Return (X, Y) of the center of cell containing provided text 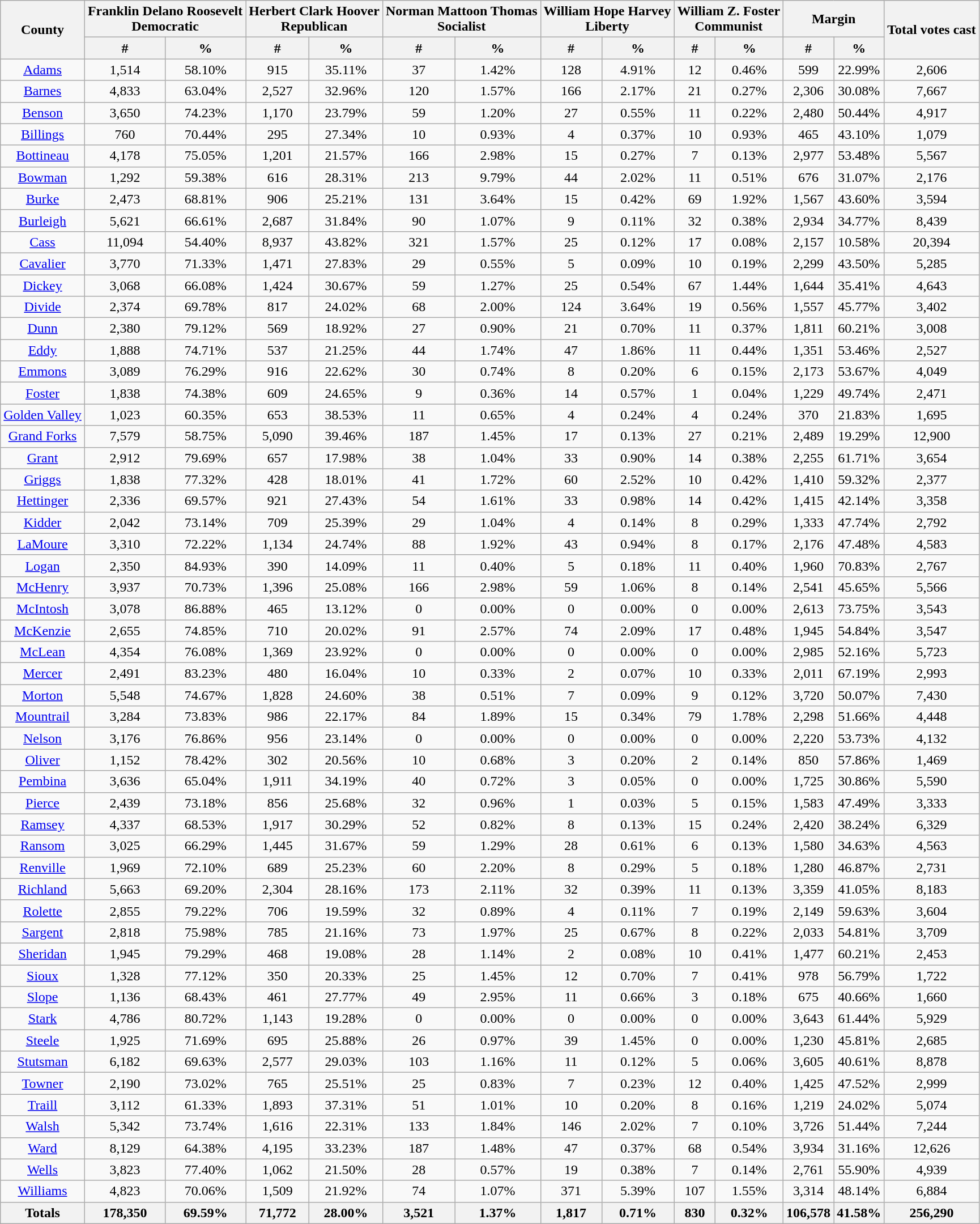
3,359 (809, 889)
2,190 (125, 1083)
785 (278, 932)
760 (125, 134)
0.04% (749, 393)
2,173 (809, 372)
43.60% (859, 199)
McIntosh (43, 609)
2,220 (809, 738)
609 (278, 393)
54.40% (206, 242)
23.79% (346, 113)
3,402 (932, 307)
Dickey (43, 285)
2.95% (497, 997)
33.23% (346, 1148)
978 (809, 975)
1.86% (638, 350)
7,244 (932, 1127)
107 (694, 1191)
1,722 (932, 975)
75.05% (206, 156)
74.23% (206, 113)
54.84% (859, 631)
2.52% (638, 479)
370 (809, 415)
2,255 (809, 458)
3,314 (809, 1191)
69.59% (206, 1213)
73.83% (206, 717)
0.94% (638, 544)
County (43, 29)
40.61% (859, 1062)
3,176 (125, 738)
1.01% (497, 1105)
38.53% (346, 415)
73.75% (859, 609)
71.33% (206, 263)
653 (278, 415)
68.53% (206, 824)
7,667 (932, 91)
3,937 (125, 587)
675 (809, 997)
2,655 (125, 631)
956 (278, 738)
1,424 (278, 285)
695 (278, 1040)
19.29% (859, 436)
28.16% (346, 889)
1,229 (809, 393)
20,394 (932, 242)
12,626 (932, 1148)
76.86% (206, 738)
3,726 (809, 1127)
0.97% (497, 1040)
21.83% (859, 415)
Eddy (43, 350)
69.20% (206, 889)
McLean (43, 652)
8,183 (932, 889)
42.14% (859, 501)
23.92% (346, 652)
2,818 (125, 932)
31.16% (859, 1148)
Kidder (43, 522)
2,613 (809, 609)
817 (278, 307)
47.49% (859, 803)
50.07% (859, 695)
Sioux (43, 975)
1,828 (278, 695)
63.04% (206, 91)
73 (419, 932)
0.74% (497, 372)
72.10% (206, 868)
19.08% (346, 954)
689 (278, 868)
Grant (43, 458)
4.91% (638, 70)
1,369 (278, 652)
1,079 (932, 134)
William Z. FosterCommunist (728, 19)
Cavalier (43, 263)
1,136 (125, 997)
2,299 (809, 263)
103 (419, 1062)
28.31% (346, 177)
120 (419, 91)
2,336 (125, 501)
30 (419, 372)
1,817 (571, 1213)
3,636 (125, 781)
64.38% (206, 1148)
2,489 (809, 436)
0.61% (638, 846)
Margin (834, 19)
Pierce (43, 803)
1,292 (125, 177)
5,074 (932, 1105)
2,993 (932, 674)
Burke (43, 199)
986 (278, 717)
45.77% (859, 307)
29.03% (346, 1062)
Richland (43, 889)
5,567 (932, 156)
1,616 (278, 1127)
3,089 (125, 372)
3,823 (125, 1170)
70.44% (206, 134)
1,567 (809, 199)
3,333 (932, 803)
3,068 (125, 285)
2,011 (809, 674)
41 (419, 479)
76.08% (206, 652)
56.79% (859, 975)
0.71% (638, 1213)
70.83% (859, 566)
3,604 (932, 911)
Burleigh (43, 220)
8,878 (932, 1062)
30.67% (346, 285)
68.81% (206, 199)
146 (571, 1127)
2,473 (125, 199)
52.16% (859, 652)
1,583 (809, 803)
90 (419, 220)
2,380 (125, 329)
1,514 (125, 70)
1,811 (809, 329)
35.41% (859, 285)
4,833 (125, 91)
0.10% (749, 1127)
21.50% (346, 1170)
13.12% (346, 609)
McKenzie (43, 631)
39.46% (346, 436)
1,888 (125, 350)
20.56% (346, 760)
69.78% (206, 307)
Billings (43, 134)
Logan (43, 566)
Emmons (43, 372)
30.86% (859, 781)
2,731 (932, 868)
43.10% (859, 134)
390 (278, 566)
47.74% (859, 522)
26 (419, 1040)
25.39% (346, 522)
5,285 (932, 263)
30.08% (859, 91)
Herbert Clark HooverRepublican (314, 19)
2,377 (932, 479)
1,580 (809, 846)
706 (278, 911)
19.59% (346, 911)
295 (278, 134)
Franklin Delano RooseveltDemocratic (165, 19)
6,329 (932, 824)
2,420 (809, 824)
1,201 (278, 156)
1.97% (497, 932)
58.10% (206, 70)
3,547 (932, 631)
77.32% (206, 479)
4,195 (278, 1148)
1,660 (932, 997)
4,563 (932, 846)
1,134 (278, 544)
1,969 (125, 868)
2,350 (125, 566)
5.39% (638, 1191)
27.77% (346, 997)
53.48% (859, 156)
2,977 (809, 156)
256,290 (932, 1213)
4,643 (932, 285)
1.16% (497, 1062)
21.16% (346, 932)
41.05% (859, 889)
2,687 (278, 220)
25.51% (346, 1083)
569 (278, 329)
657 (278, 458)
54 (419, 501)
2,792 (932, 522)
4,823 (125, 1191)
Morton (43, 695)
Ward (43, 1148)
302 (278, 760)
Traill (43, 1105)
Slope (43, 997)
22.31% (346, 1127)
3,521 (419, 1213)
7,430 (932, 695)
Hettinger (43, 501)
51.44% (859, 1127)
4,049 (932, 372)
Bottineau (43, 156)
Adams (43, 70)
0.89% (497, 911)
1.06% (638, 587)
0.17% (749, 544)
3,310 (125, 544)
McHenry (43, 587)
34.77% (859, 220)
37 (419, 70)
2,985 (809, 652)
91 (419, 631)
Grand Forks (43, 436)
2.20% (497, 868)
31.67% (346, 846)
18.92% (346, 329)
2,453 (932, 954)
66.61% (206, 220)
35.11% (346, 70)
3,358 (932, 501)
8,937 (278, 242)
0.72% (497, 781)
2.11% (497, 889)
1.20% (497, 113)
3,008 (932, 329)
1.89% (497, 717)
1.29% (497, 846)
73.14% (206, 522)
1,911 (278, 781)
1.37% (497, 1213)
34.19% (346, 781)
2,606 (932, 70)
2,480 (809, 113)
4,132 (932, 738)
79.29% (206, 954)
23.14% (346, 738)
73.74% (206, 1127)
4,583 (932, 544)
43 (571, 544)
Total votes cast (932, 29)
5,090 (278, 436)
73.18% (206, 803)
80.72% (206, 1019)
1.44% (749, 285)
25.21% (346, 199)
371 (571, 1191)
43.50% (859, 263)
Rolette (43, 911)
1.74% (497, 350)
27.83% (346, 263)
3,709 (932, 932)
1,477 (809, 954)
4,178 (125, 156)
8,129 (125, 1148)
0.66% (638, 997)
3,078 (125, 609)
830 (694, 1213)
Walsh (43, 1127)
59.63% (859, 911)
Ramsey (43, 824)
21.92% (346, 1191)
1,152 (125, 760)
2,999 (932, 1083)
0.23% (638, 1083)
2,685 (932, 1040)
0.67% (638, 932)
856 (278, 803)
69.57% (206, 501)
25.88% (346, 1040)
599 (809, 70)
1,280 (809, 868)
2,374 (125, 307)
47.52% (859, 1083)
4,917 (932, 113)
2,541 (809, 587)
710 (278, 631)
66.08% (206, 285)
1,328 (125, 975)
74.71% (206, 350)
4,786 (125, 1019)
213 (419, 177)
53.73% (859, 738)
616 (278, 177)
2,761 (809, 1170)
61.71% (859, 458)
1,351 (809, 350)
Totals (43, 1213)
1,333 (809, 522)
5,548 (125, 695)
765 (278, 1083)
16.04% (346, 674)
916 (278, 372)
74.67% (206, 695)
2,306 (809, 91)
3,934 (809, 1148)
3,025 (125, 846)
0.65% (497, 415)
Foster (43, 393)
921 (278, 501)
0.56% (749, 307)
27.43% (346, 501)
22.17% (346, 717)
25.68% (346, 803)
20.33% (346, 975)
78.42% (206, 760)
Stutsman (43, 1062)
3,650 (125, 113)
88 (419, 544)
2,855 (125, 911)
77.40% (206, 1170)
6,182 (125, 1062)
67.19% (859, 674)
37.31% (346, 1105)
6,884 (932, 1191)
2,491 (125, 674)
40.66% (859, 997)
10.58% (859, 242)
915 (278, 70)
0.34% (638, 717)
53.67% (859, 372)
3,720 (809, 695)
Williams (43, 1191)
67 (694, 285)
0.44% (749, 350)
Stark (43, 1019)
25.23% (346, 868)
1,695 (932, 415)
676 (809, 177)
LaMoure (43, 544)
Renville (43, 868)
3,643 (809, 1019)
1,893 (278, 1105)
49 (419, 997)
20.02% (346, 631)
8,439 (932, 220)
Golden Valley (43, 415)
2,471 (932, 393)
4,337 (125, 824)
2.09% (638, 631)
48.14% (859, 1191)
1,425 (809, 1083)
128 (571, 70)
7,579 (125, 436)
1,469 (932, 760)
18.01% (346, 479)
47.48% (859, 544)
22.62% (346, 372)
5,590 (932, 781)
3,284 (125, 717)
28.00% (346, 1213)
5,621 (125, 220)
Mercer (43, 674)
350 (278, 975)
2,157 (809, 242)
71,772 (278, 1213)
3,543 (932, 609)
0.46% (749, 70)
22.99% (859, 70)
84 (419, 717)
2,149 (809, 911)
Bowman (43, 177)
0.96% (497, 803)
40 (419, 781)
2,298 (809, 717)
1,396 (278, 587)
5,342 (125, 1127)
69.63% (206, 1062)
1,219 (809, 1105)
1.48% (497, 1148)
1.27% (497, 285)
Norman Mattoon ThomasSocialist (461, 19)
21.57% (346, 156)
Barnes (43, 91)
14.09% (346, 566)
0.32% (749, 1213)
Benson (43, 113)
1,960 (809, 566)
4,448 (932, 717)
75.98% (206, 932)
25.08% (346, 587)
74.85% (206, 631)
Griggs (43, 479)
106,578 (809, 1213)
1,925 (125, 1040)
2,767 (932, 566)
1.72% (497, 479)
66.29% (206, 846)
1.84% (497, 1127)
51 (419, 1105)
5,663 (125, 889)
Ransom (43, 846)
77.12% (206, 975)
Divide (43, 307)
73.02% (206, 1083)
2.17% (638, 91)
0.98% (638, 501)
468 (278, 954)
79.22% (206, 911)
1,557 (809, 307)
1,509 (278, 1191)
79 (694, 717)
24.60% (346, 695)
4,939 (932, 1170)
1,170 (278, 113)
45.65% (859, 587)
31.84% (346, 220)
2.57% (497, 631)
537 (278, 350)
31.07% (859, 177)
428 (278, 479)
41.58% (859, 1213)
4,354 (125, 652)
76.29% (206, 372)
850 (809, 760)
60.35% (206, 415)
57.86% (859, 760)
173 (419, 889)
3,605 (809, 1062)
24.65% (346, 393)
59.38% (206, 177)
2,033 (809, 932)
5,566 (932, 587)
74.38% (206, 393)
1,062 (278, 1170)
1,644 (809, 285)
480 (278, 674)
178,350 (125, 1213)
Sheridan (43, 954)
21.25% (346, 350)
46.87% (859, 868)
32.96% (346, 91)
1,725 (809, 781)
Nelson (43, 738)
34.63% (859, 846)
0.39% (638, 889)
709 (278, 522)
45.81% (859, 1040)
5,723 (932, 652)
65.04% (206, 781)
55.90% (859, 1170)
72.22% (206, 544)
1.55% (749, 1191)
2,934 (809, 220)
1.78% (749, 717)
0.07% (638, 674)
0.03% (638, 803)
61.33% (206, 1105)
79.12% (206, 329)
24.74% (346, 544)
0.83% (497, 1083)
0.48% (749, 631)
0.68% (497, 760)
0.82% (497, 824)
Cass (43, 242)
906 (278, 199)
79.69% (206, 458)
0.36% (497, 393)
0.05% (638, 781)
61.44% (859, 1019)
321 (419, 242)
Sargent (43, 932)
0.21% (749, 436)
12,900 (932, 436)
27.34% (346, 134)
2.00% (497, 307)
2,304 (278, 889)
50.44% (859, 113)
71.69% (206, 1040)
1,143 (278, 1019)
2,439 (125, 803)
Steele (43, 1040)
124 (571, 307)
1,410 (809, 479)
39 (571, 1040)
1,445 (278, 846)
Oliver (43, 760)
3,112 (125, 1105)
1.61% (497, 501)
3,770 (125, 263)
70.73% (206, 587)
49.74% (859, 393)
19.28% (346, 1019)
9.79% (497, 177)
1,917 (278, 824)
2,912 (125, 458)
51.66% (859, 717)
1,230 (809, 1040)
3,594 (932, 199)
83.23% (206, 674)
58.75% (206, 436)
69 (694, 199)
43.82% (346, 242)
133 (419, 1127)
17.98% (346, 458)
5,929 (932, 1019)
68.43% (206, 997)
38.24% (859, 824)
Wells (43, 1170)
William Hope HarveyLiberty (607, 19)
461 (278, 997)
0.16% (749, 1105)
70.06% (206, 1191)
1,471 (278, 263)
1,415 (809, 501)
30.29% (346, 824)
84.93% (206, 566)
Dunn (43, 329)
Pembina (43, 781)
131 (419, 199)
86.88% (206, 609)
52 (419, 824)
54.81% (859, 932)
1,023 (125, 415)
Mountrail (43, 717)
3,654 (932, 458)
53.46% (859, 350)
1.42% (497, 70)
Towner (43, 1083)
2,042 (125, 522)
1.14% (497, 954)
59.32% (859, 479)
0.06% (749, 1062)
11,094 (125, 242)
2,577 (278, 1062)
